Detect which cell encompasses the target text, then output its [X, Y] center coordinate. 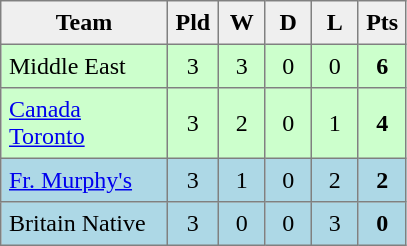
Team [84, 23]
6 [382, 66]
D [288, 23]
Britain Native [84, 224]
L [334, 23]
Pts [382, 23]
Fr. Murphy's [84, 180]
Middle East [84, 66]
Canada Toronto [84, 123]
4 [382, 123]
W [241, 23]
Pld [192, 23]
